Return [X, Y] of the center of cell containing provided text 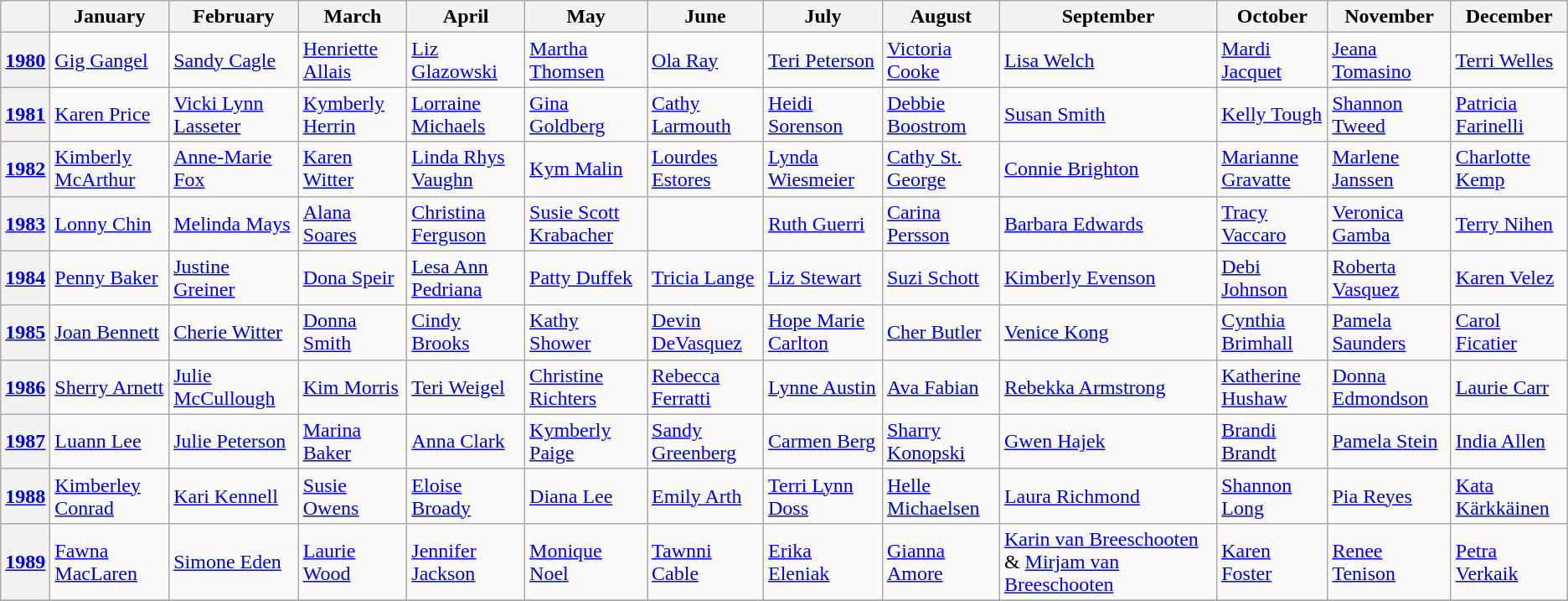
Jeana Tomasino [1389, 60]
Venice Kong [1107, 332]
Vicki Lynn Lasseter [235, 114]
Simone Eden [235, 562]
Susie Scott Krabacher [586, 223]
Lesa Ann Pedriana [466, 278]
Eloise Broady [466, 496]
November [1389, 17]
Marlene Janssen [1389, 169]
Victoria Cooke [941, 60]
July [823, 17]
Julie Peterson [235, 441]
Carina Persson [941, 223]
Terri Lynn Doss [823, 496]
1986 [25, 387]
Liz Stewart [823, 278]
Kimberley Conrad [110, 496]
Laurie Carr [1509, 387]
Ruth Guerri [823, 223]
India Allen [1509, 441]
Kari Kennell [235, 496]
Melinda Mays [235, 223]
October [1272, 17]
Pamela Stein [1389, 441]
Lisa Welch [1107, 60]
Carol Ficatier [1509, 332]
1988 [25, 496]
Marina Baker [353, 441]
Kymberly Herrin [353, 114]
Pia Reyes [1389, 496]
Helle Michaelsen [941, 496]
Debi Johnson [1272, 278]
Teri Peterson [823, 60]
Tawnni Cable [705, 562]
Gina Goldberg [586, 114]
Mardi Jacquet [1272, 60]
Terry Nihen [1509, 223]
Christina Ferguson [466, 223]
Luann Lee [110, 441]
Laura Richmond [1107, 496]
Carmen Berg [823, 441]
Lourdes Estores [705, 169]
Susan Smith [1107, 114]
Tracy Vaccaro [1272, 223]
1981 [25, 114]
Emily Arth [705, 496]
Brandi Brandt [1272, 441]
Karen Price [110, 114]
May [586, 17]
Hope Marie Carlton [823, 332]
Kelly Tough [1272, 114]
Kathy Shower [586, 332]
Petra Verkaik [1509, 562]
August [941, 17]
1983 [25, 223]
Connie Brighton [1107, 169]
Fawna MacLaren [110, 562]
Charlotte Kemp [1509, 169]
Patty Duffek [586, 278]
Liz Glazowski [466, 60]
1982 [25, 169]
Martha Thomsen [586, 60]
Gwen Hajek [1107, 441]
Cherie Witter [235, 332]
1989 [25, 562]
Terri Welles [1509, 60]
1984 [25, 278]
Patricia Farinelli [1509, 114]
February [235, 17]
Kimberly Evenson [1107, 278]
Marianne Gravatte [1272, 169]
Roberta Vasquez [1389, 278]
Linda Rhys Vaughn [466, 169]
Kym Malin [586, 169]
Susie Owens [353, 496]
Rebecca Ferratti [705, 387]
Cathy Larmouth [705, 114]
Gianna Amore [941, 562]
Teri Weigel [466, 387]
Gig Gangel [110, 60]
December [1509, 17]
Lonny Chin [110, 223]
Karen Velez [1509, 278]
Barbara Edwards [1107, 223]
Alana Soares [353, 223]
Anna Clark [466, 441]
Cher Butler [941, 332]
September [1107, 17]
Sandy Greenberg [705, 441]
Karen Foster [1272, 562]
June [705, 17]
Diana Lee [586, 496]
Donna Edmondson [1389, 387]
Sandy Cagle [235, 60]
Rebekka Armstrong [1107, 387]
Erika Eleniak [823, 562]
Kymberly Paige [586, 441]
Monique Noel [586, 562]
Sharry Konopski [941, 441]
Julie McCullough [235, 387]
Kim Morris [353, 387]
Debbie Boostrom [941, 114]
Henriette Allais [353, 60]
Veronica Gamba [1389, 223]
Donna Smith [353, 332]
January [110, 17]
Tricia Lange [705, 278]
Lorraine Michaels [466, 114]
Karin van Breeschooten & Mirjam van Breeschooten [1107, 562]
April [466, 17]
Joan Bennett [110, 332]
Lynda Wiesmeier [823, 169]
Shannon Long [1272, 496]
Dona Speir [353, 278]
1985 [25, 332]
Shannon Tweed [1389, 114]
Cindy Brooks [466, 332]
Heidi Sorenson [823, 114]
1987 [25, 441]
Laurie Wood [353, 562]
Jennifer Jackson [466, 562]
Cathy St. George [941, 169]
Karen Witter [353, 169]
Ava Fabian [941, 387]
Ola Ray [705, 60]
Penny Baker [110, 278]
Suzi Schott [941, 278]
March [353, 17]
Kimberly McArthur [110, 169]
Lynne Austin [823, 387]
Justine Greiner [235, 278]
Christine Richters [586, 387]
1980 [25, 60]
Pamela Saunders [1389, 332]
Kata Kärkkäinen [1509, 496]
Cynthia Brimhall [1272, 332]
Anne-Marie Fox [235, 169]
Devin DeVasquez [705, 332]
Katherine Hushaw [1272, 387]
Renee Tenison [1389, 562]
Sherry Arnett [110, 387]
